Locate the cell with the specified text and output its [X, Y] center coordinate. 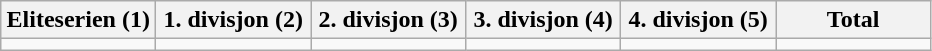
1. divisjon (2) [234, 20]
Total [854, 20]
4. divisjon (5) [698, 20]
2. divisjon (3) [388, 20]
Eliteserien (1) [78, 20]
3. divisjon (4) [544, 20]
